Search for the cell housing the specified text and yield its (x, y) center coordinate. 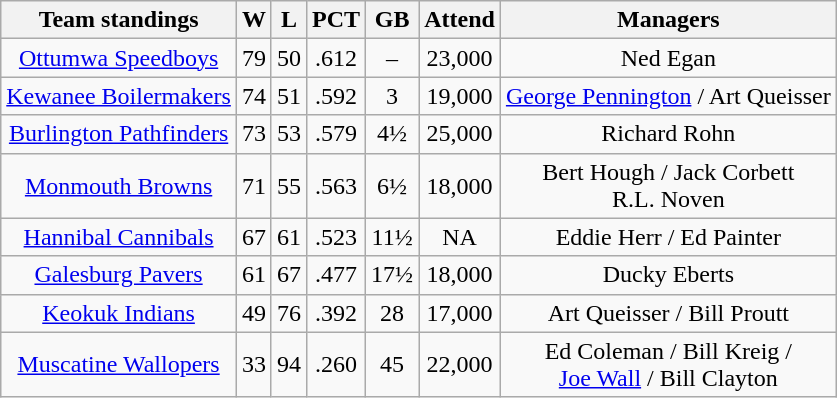
6½ (392, 186)
Ottumwa Speedboys (119, 58)
George Pennington / Art Queisser (668, 96)
25,000 (460, 134)
55 (288, 186)
3 (392, 96)
79 (254, 58)
Muscatine Wallopers (119, 364)
71 (254, 186)
Ducky Eberts (668, 275)
51 (288, 96)
.592 (336, 96)
Burlington Pathfinders (119, 134)
.563 (336, 186)
Keokuk Indians (119, 313)
Team standings (119, 20)
NA (460, 237)
Monmouth Browns (119, 186)
Ed Coleman / Bill Kreig / Joe Wall / Bill Clayton (668, 364)
Bert Hough / Jack Corbett R.L. Noven (668, 186)
28 (392, 313)
Art Queisser / Bill Proutt (668, 313)
.612 (336, 58)
L (288, 20)
GB (392, 20)
53 (288, 134)
Eddie Herr / Ed Painter (668, 237)
45 (392, 364)
.392 (336, 313)
4½ (392, 134)
73 (254, 134)
94 (288, 364)
33 (254, 364)
76 (288, 313)
.260 (336, 364)
19,000 (460, 96)
22,000 (460, 364)
.579 (336, 134)
23,000 (460, 58)
W (254, 20)
17,000 (460, 313)
Managers (668, 20)
Ned Egan (668, 58)
Kewanee Boilermakers (119, 96)
Attend (460, 20)
49 (254, 313)
17½ (392, 275)
Galesburg Pavers (119, 275)
50 (288, 58)
Hannibal Cannibals (119, 237)
Richard Rohn (668, 134)
74 (254, 96)
– (392, 58)
PCT (336, 20)
.523 (336, 237)
11½ (392, 237)
.477 (336, 275)
